Output the (x, y) coordinate of the center of the cell containing the given text.  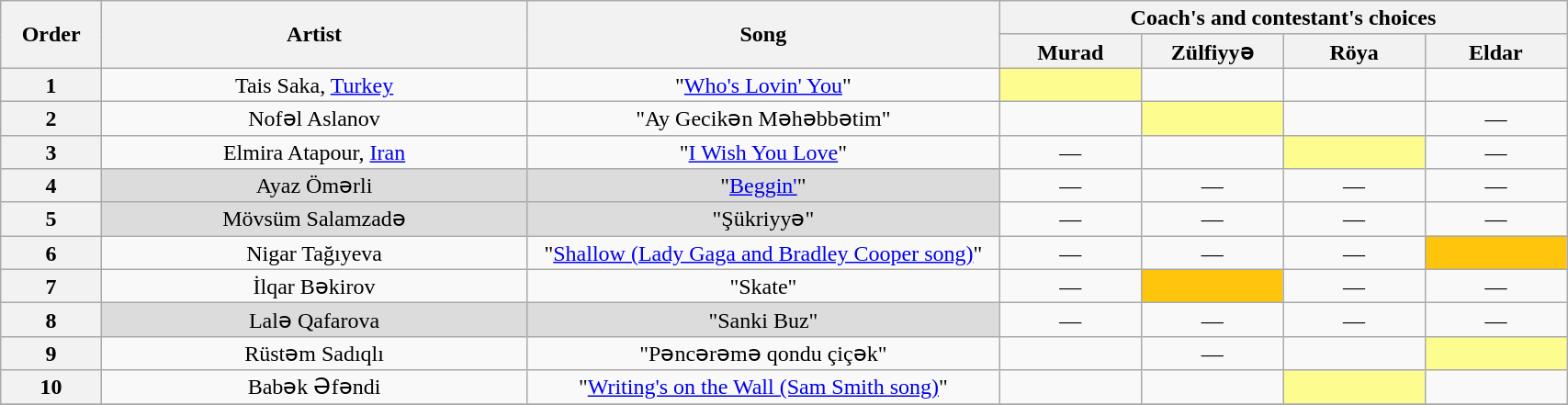
Lalə Qafarova (314, 320)
6 (51, 253)
3 (51, 152)
Order (51, 35)
10 (51, 388)
"Beggin'" (764, 186)
"Pəncərəmə qondu çiçək" (764, 353)
2 (51, 118)
Coach's and contestant's choices (1282, 18)
Rüstəm Sadıqlı (314, 353)
"Sanki Buz" (764, 320)
1 (51, 84)
Song (764, 35)
Murad (1070, 51)
Tais Saka, Turkey (314, 84)
9 (51, 353)
Babək Əfəndi (314, 388)
7 (51, 287)
5 (51, 219)
Artist (314, 35)
Elmira Atapour, Iran (314, 152)
Nofəl Aslanov (314, 118)
4 (51, 186)
"I Wish You Love" (764, 152)
"Writing's on the Wall (Sam Smith song)" (764, 388)
Zülfiyyə (1213, 51)
"Who's Lovin' You" (764, 84)
Mövsüm Salamzadə (314, 219)
Ayaz Ömərli (314, 186)
İlqar Bəkirov (314, 287)
Nigar Tağıyeva (314, 253)
"Skate" (764, 287)
"Shallow (Lady Gaga and Bradley Cooper song)" (764, 253)
Eldar (1495, 51)
"Ay Gecikən Məhəbbətim" (764, 118)
8 (51, 320)
Röya (1354, 51)
"Şükriyyə" (764, 219)
